Identify which cell holds the provided text, then report its [x, y] central coordinate. 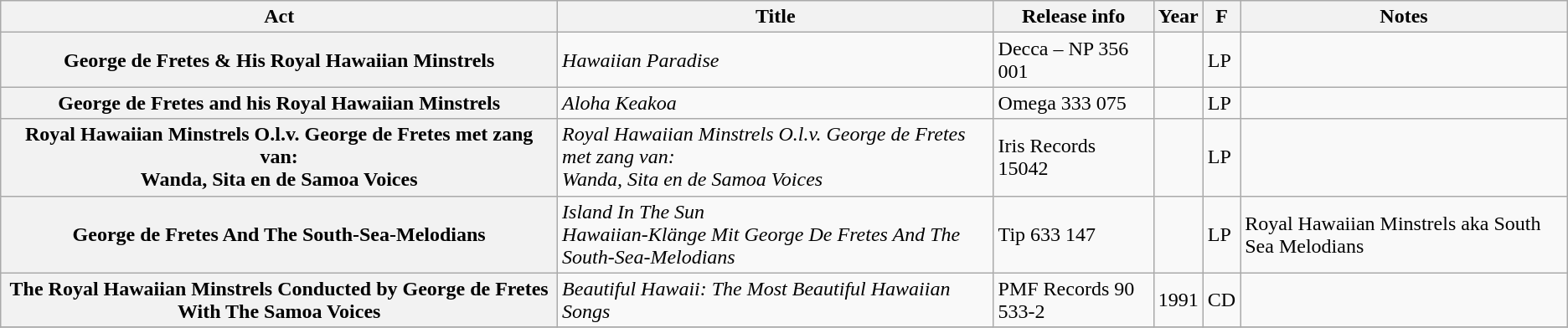
Decca – NP 356 001 [1074, 60]
Year [1178, 17]
Beautiful Hawaii: The Most Beautiful Hawaiian Songs [776, 300]
CD [1221, 300]
Act [280, 17]
Notes [1404, 17]
Tip 633 147 [1074, 234]
George de Fretes And The South-Sea-Melodians [280, 234]
PMF Records 90 533-2 [1074, 300]
George de Fretes and his Royal Hawaiian Minstrels [280, 103]
Island In The SunHawaiian-Klänge Mit George De Fretes And The South-Sea-Melodians [776, 234]
Aloha Keakoa [776, 103]
Iris Records 15042 [1074, 157]
Hawaiian Paradise [776, 60]
Title [776, 17]
Omega 333 075 [1074, 103]
Release info [1074, 17]
George de Fretes & His Royal Hawaiian Minstrels [280, 60]
F [1221, 17]
The Royal Hawaiian Minstrels Conducted by George de Fretes With The Samoa Voices [280, 300]
1991 [1178, 300]
Royal Hawaiian Minstrels aka South Sea Melodians [1404, 234]
